Locate the cell with the specified text and output its (X, Y) center coordinate. 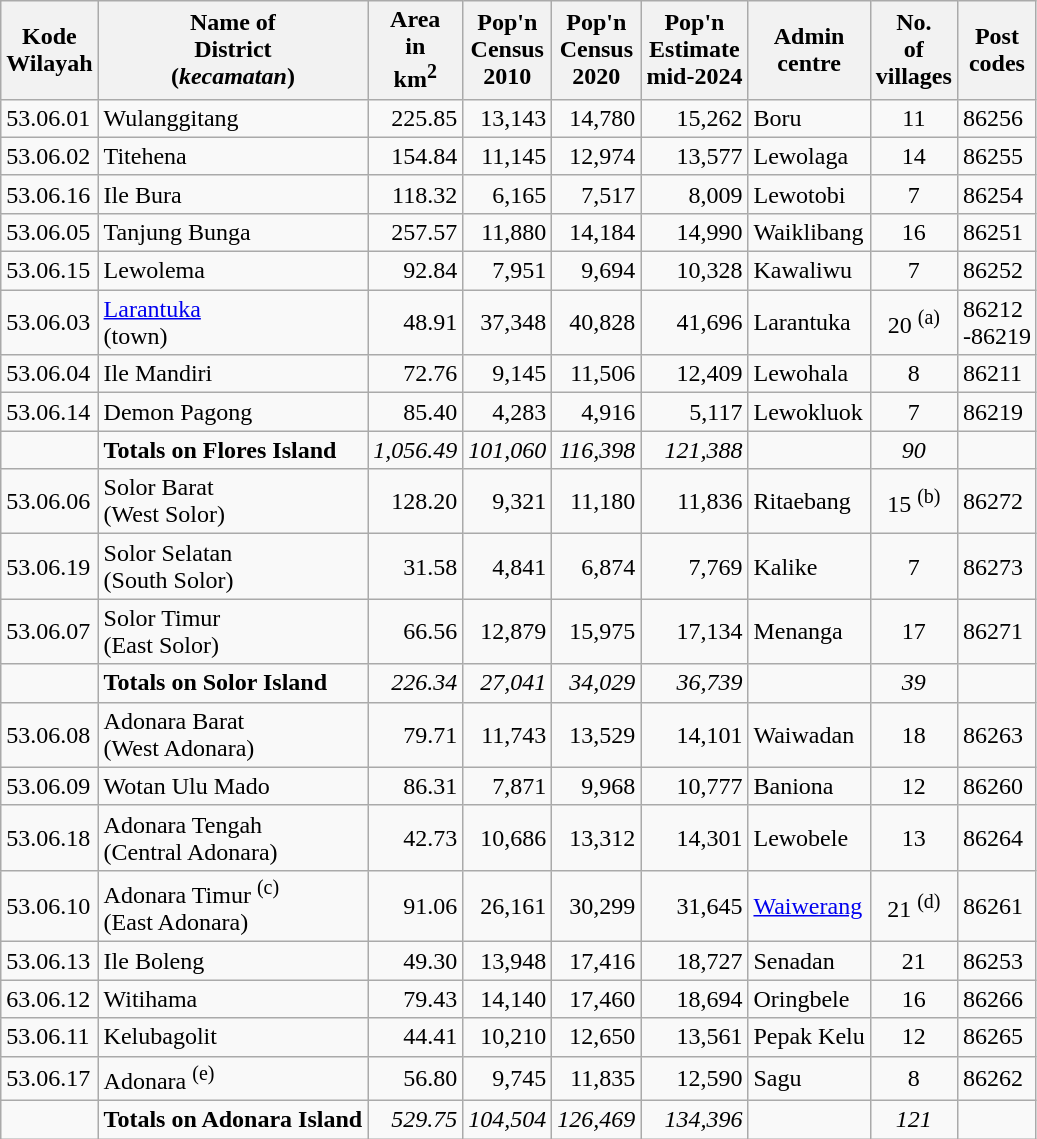
14,101 (694, 734)
Witihama (233, 999)
53.06.07 (50, 632)
85.40 (416, 412)
Kelubagolit (233, 1037)
10,777 (694, 786)
Sagu (809, 1078)
Boru (809, 118)
Kalike (809, 566)
Solor Timur (East Solor) (233, 632)
13,577 (694, 156)
15,262 (694, 118)
8,009 (694, 194)
Lewokluok (809, 412)
154.84 (416, 156)
6,874 (596, 566)
Lewohala (809, 374)
53.06.13 (50, 961)
86272 (996, 502)
134,396 (694, 1120)
12,650 (596, 1037)
21 (d) (914, 906)
14 (914, 156)
Lewotobi (809, 194)
Solor Selatan (South Solor) (233, 566)
86251 (996, 232)
53.06.10 (50, 906)
12,409 (694, 374)
121 (914, 1120)
14,140 (508, 999)
Senadan (809, 961)
34,029 (596, 683)
86255 (996, 156)
Larantuka (809, 322)
86264 (996, 838)
53.06.01 (50, 118)
4,283 (508, 412)
104,504 (508, 1120)
41,696 (694, 322)
Lewobele (809, 838)
6,165 (508, 194)
44.41 (416, 1037)
86263 (996, 734)
Pepak Kelu (809, 1037)
116,398 (596, 450)
27,041 (508, 683)
14,301 (694, 838)
No.ofvillages (914, 50)
4,916 (596, 412)
Pop'nEstimatemid-2024 (694, 50)
Oringbele (809, 999)
Solor Barat (West Solor) (233, 502)
91.06 (416, 906)
17,460 (596, 999)
Baniona (809, 786)
Ile Bura (233, 194)
79.43 (416, 999)
40,828 (596, 322)
17,134 (694, 632)
63.06.12 (50, 999)
Demon Pagong (233, 412)
86254 (996, 194)
Wulanggitang (233, 118)
17,416 (596, 961)
Larantuka (town) (233, 322)
Tanjung Bunga (233, 232)
17 (914, 632)
42.73 (416, 838)
12,590 (694, 1078)
20 (a) (914, 322)
7,871 (508, 786)
90 (914, 450)
11,836 (694, 502)
Admin centre (809, 50)
86261 (996, 906)
66.56 (416, 632)
7,769 (694, 566)
30,299 (596, 906)
12,974 (596, 156)
Waiwadan (809, 734)
86219 (996, 412)
11 (914, 118)
Adonara Timur (c) (East Adonara) (233, 906)
11,506 (596, 374)
53.06.04 (50, 374)
Area in km2 (416, 50)
31,645 (694, 906)
1,056.49 (416, 450)
7,517 (596, 194)
9,321 (508, 502)
Totals on Solor Island (233, 683)
121,388 (694, 450)
53.06.19 (50, 566)
13,529 (596, 734)
Titehena (233, 156)
79.71 (416, 734)
11,743 (508, 734)
86212-86219 (996, 322)
9,694 (596, 271)
53.06.17 (50, 1078)
49.30 (416, 961)
126,469 (596, 1120)
118.32 (416, 194)
21 (914, 961)
53.06.02 (50, 156)
37,348 (508, 322)
226.34 (416, 683)
11,145 (508, 156)
101,060 (508, 450)
Lewolaga (809, 156)
Totals on Flores Island (233, 450)
18,694 (694, 999)
Pop'nCensus2020 (596, 50)
53.06.06 (50, 502)
53.06.11 (50, 1037)
39 (914, 683)
Wotan Ulu Mado (233, 786)
13,948 (508, 961)
56.80 (416, 1078)
53.06.03 (50, 322)
26,161 (508, 906)
Adonara (e) (233, 1078)
Ritaebang (809, 502)
53.06.14 (50, 412)
Menanga (809, 632)
31.58 (416, 566)
Postcodes (996, 50)
86211 (996, 374)
18 (914, 734)
9,745 (508, 1078)
Totals on Adonara Island (233, 1120)
14,990 (694, 232)
Waiklibang (809, 232)
11,180 (596, 502)
13 (914, 838)
Ile Boleng (233, 961)
Ile Mandiri (233, 374)
53.06.05 (50, 232)
10,328 (694, 271)
86262 (996, 1078)
529.75 (416, 1120)
Lewolema (233, 271)
9,145 (508, 374)
86256 (996, 118)
53.06.16 (50, 194)
13,143 (508, 118)
10,686 (508, 838)
11,835 (596, 1078)
Kode Wilayah (50, 50)
86252 (996, 271)
14,780 (596, 118)
13,312 (596, 838)
72.76 (416, 374)
7,951 (508, 271)
53.06.09 (50, 786)
Adonara Tengah (Central Adonara) (233, 838)
53.06.18 (50, 838)
86265 (996, 1037)
13,561 (694, 1037)
11,880 (508, 232)
86266 (996, 999)
18,727 (694, 961)
48.91 (416, 322)
36,739 (694, 683)
53.06.08 (50, 734)
86271 (996, 632)
9,968 (596, 786)
15,975 (596, 632)
Name ofDistrict(kecamatan) (233, 50)
86260 (996, 786)
Adonara Barat (West Adonara) (233, 734)
86.31 (416, 786)
257.57 (416, 232)
5,117 (694, 412)
86253 (996, 961)
12,879 (508, 632)
128.20 (416, 502)
14,184 (596, 232)
10,210 (508, 1037)
4,841 (508, 566)
92.84 (416, 271)
Kawaliwu (809, 271)
53.06.15 (50, 271)
86273 (996, 566)
Waiwerang (809, 906)
15 (b) (914, 502)
Pop'nCensus2010 (508, 50)
225.85 (416, 118)
